Determine the [X, Y] coordinate at the center of the cell enclosing the given text.  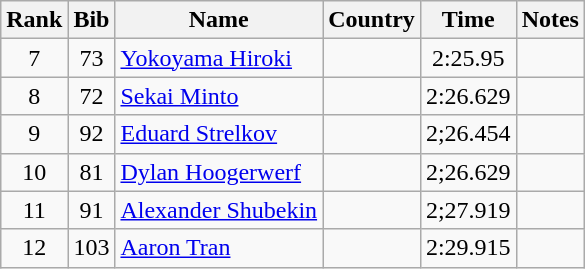
2:25.95 [468, 58]
8 [34, 96]
81 [92, 172]
11 [34, 210]
2:26.629 [468, 96]
Sekai Minto [219, 96]
73 [92, 58]
9 [34, 134]
Name [219, 20]
72 [92, 96]
Eduard Strelkov [219, 134]
7 [34, 58]
Aaron Tran [219, 248]
2;26.629 [468, 172]
Yokoyama Hiroki [219, 58]
Bib [92, 20]
Time [468, 20]
92 [92, 134]
Dylan Hoogerwerf [219, 172]
Notes [550, 20]
10 [34, 172]
2;27.919 [468, 210]
Rank [34, 20]
91 [92, 210]
Alexander Shubekin [219, 210]
12 [34, 248]
103 [92, 248]
Country [372, 20]
2;26.454 [468, 134]
2:29.915 [468, 248]
